Return [X, Y] of the center of cell containing provided text 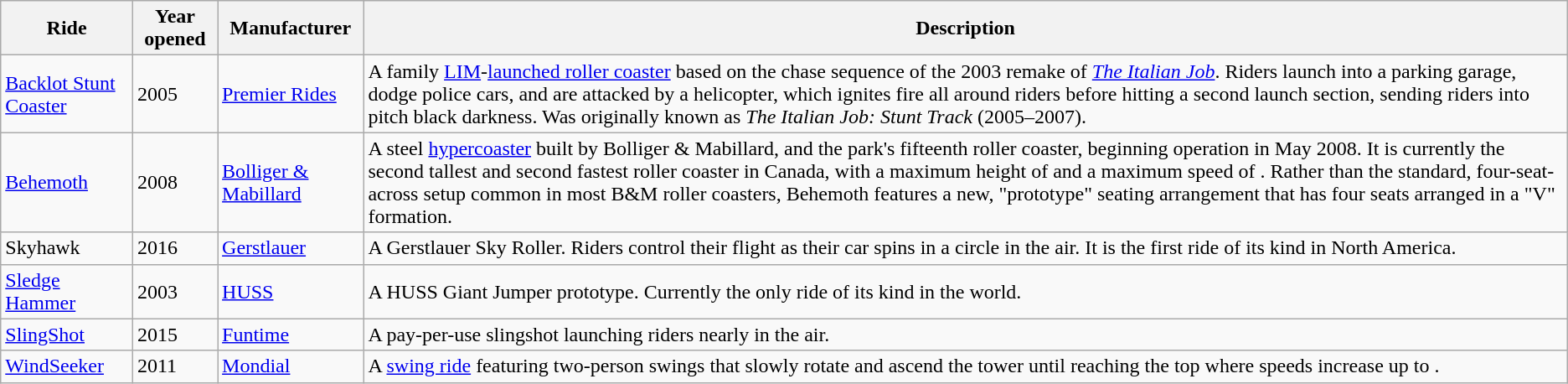
Manufacturer [291, 29]
Behemoth [67, 183]
WindSeeker [67, 366]
Gerstlauer [291, 248]
HUSS [291, 292]
Skyhawk [67, 248]
2011 [174, 366]
Bolliger & Mabillard [291, 183]
Ride [67, 29]
2003 [174, 292]
A pay-per-use slingshot launching riders nearly in the air. [965, 335]
Year opened [174, 29]
2005 [174, 94]
A swing ride featuring two-person swings that slowly rotate and ascend the tower until reaching the top where speeds increase up to . [965, 366]
Description [965, 29]
Sledge Hammer [67, 292]
Mondial [291, 366]
A HUSS Giant Jumper prototype. Currently the only ride of its kind in the world. [965, 292]
Funtime [291, 335]
A Gerstlauer Sky Roller. Riders control their flight as their car spins in a circle in the air. It is the first ride of its kind in North America. [965, 248]
2016 [174, 248]
SlingShot [67, 335]
Backlot Stunt Coaster [67, 94]
2008 [174, 183]
2015 [174, 335]
Premier Rides [291, 94]
